Scan for the cell matching the given text and deliver its (X, Y) coordinate at center. 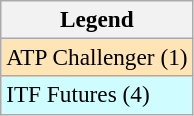
ITF Futures (4) (97, 95)
Legend (97, 19)
ATP Challenger (1) (97, 57)
